Search for the cell housing the specified text and yield its [X, Y] center coordinate. 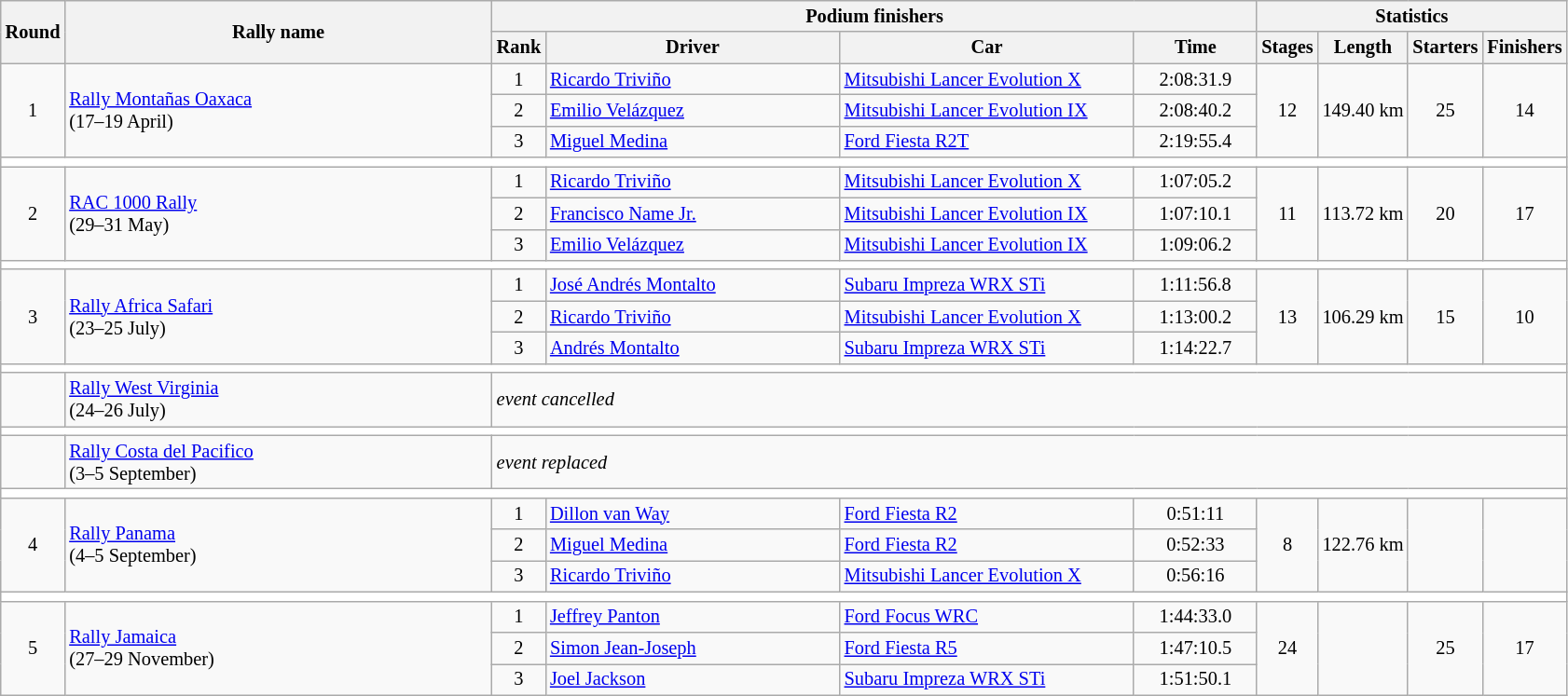
15 [1445, 317]
0:52:33 [1195, 545]
Simon Jean-Joseph [693, 648]
Rank [518, 48]
Statistics [1411, 16]
4 [34, 544]
Ford Fiesta R5 [987, 648]
1:07:05.2 [1195, 182]
Rally name [278, 32]
0:51:11 [1195, 513]
RAC 1000 Rally(29–31 May) [278, 212]
Rally Africa Safari(23–25 July) [278, 317]
106.29 km [1363, 317]
1:09:06.2 [1195, 245]
113.72 km [1363, 212]
1:44:33.0 [1195, 617]
Rally Panama(4–5 September) [278, 544]
12 [1286, 110]
2:08:40.2 [1195, 110]
Finishers [1524, 48]
2:08:31.9 [1195, 79]
122.76 km [1363, 544]
11 [1286, 212]
Ford Focus WRC [987, 617]
Time [1195, 48]
1:51:50.1 [1195, 679]
Car [987, 48]
Ford Fiesta R2T [987, 142]
24 [1286, 648]
2:19:55.4 [1195, 142]
149.40 km [1363, 110]
1:14:22.7 [1195, 348]
0:56:16 [1195, 576]
Joel Jackson [693, 679]
José Andrés Montalto [693, 285]
event replaced [1029, 462]
Round [34, 32]
Rally Montañas Oaxaca(17–19 April) [278, 110]
Dillon van Way [693, 513]
Rally West Virginia(24–26 July) [278, 400]
5 [34, 648]
8 [1286, 544]
Podium finishers [874, 16]
14 [1524, 110]
Length [1363, 48]
Driver [693, 48]
event cancelled [1029, 400]
Rally Jamaica(27–29 November) [278, 648]
Jeffrey Panton [693, 617]
Stages [1286, 48]
1:47:10.5 [1195, 648]
Andrés Montalto [693, 348]
Rally Costa del Pacifico(3–5 September) [278, 462]
1:11:56.8 [1195, 285]
13 [1286, 317]
Starters [1445, 48]
1:13:00.2 [1195, 317]
20 [1445, 212]
Francisco Name Jr. [693, 213]
10 [1524, 317]
1:07:10.1 [1195, 213]
